Locate the cell with the specified text and output its [X, Y] center coordinate. 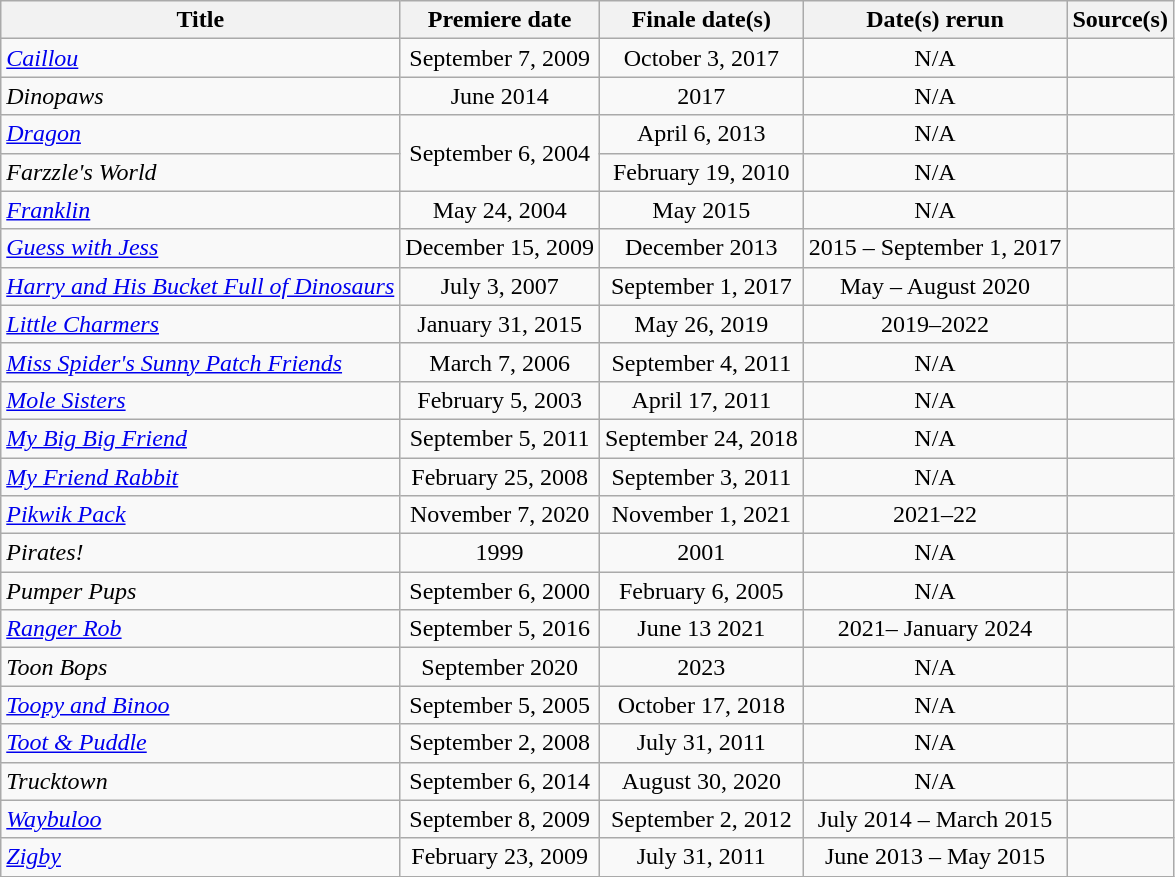
August 30, 2020 [701, 781]
February 25, 2008 [500, 477]
Ranger Rob [200, 629]
Toon Bops [200, 667]
September 6, 2014 [500, 781]
1999 [500, 553]
Pirates! [200, 553]
2019–2022 [935, 324]
March 7, 2006 [500, 362]
May 2015 [701, 210]
Pumper Pups [200, 591]
February 19, 2010 [701, 172]
December 15, 2009 [500, 248]
September 4, 2011 [701, 362]
2021– January 2024 [935, 629]
Toopy and Binoo [200, 705]
Waybuloo [200, 819]
Premiere date [500, 20]
Source(s) [1120, 20]
Finale date(s) [701, 20]
April 6, 2013 [701, 134]
Harry and His Bucket Full of Dinosaurs [200, 286]
June 13 2021 [701, 629]
February 6, 2005 [701, 591]
Toot & Puddle [200, 743]
September 8, 2009 [500, 819]
September 6, 2000 [500, 591]
September 5, 2016 [500, 629]
May 24, 2004 [500, 210]
February 23, 2009 [500, 857]
Guess with Jess [200, 248]
November 7, 2020 [500, 515]
July 3, 2007 [500, 286]
September 6, 2004 [500, 153]
July 2014 – March 2015 [935, 819]
November 1, 2021 [701, 515]
Farzzle's World [200, 172]
September 5, 2005 [500, 705]
Franklin [200, 210]
Pikwik Pack [200, 515]
October 3, 2017 [701, 58]
Mole Sisters [200, 400]
September 2020 [500, 667]
My Big Big Friend [200, 438]
September 5, 2011 [500, 438]
September 7, 2009 [500, 58]
January 31, 2015 [500, 324]
June 2013 – May 2015 [935, 857]
September 2, 2008 [500, 743]
Dragon [200, 134]
2017 [701, 96]
Dinopaws [200, 96]
Miss Spider's Sunny Patch Friends [200, 362]
September 24, 2018 [701, 438]
May 26, 2019 [701, 324]
Caillou [200, 58]
May – August 2020 [935, 286]
September 1, 2017 [701, 286]
Little Charmers [200, 324]
April 17, 2011 [701, 400]
Title [200, 20]
2015 – September 1, 2017 [935, 248]
December 2013 [701, 248]
October 17, 2018 [701, 705]
Zigby [200, 857]
Trucktown [200, 781]
My Friend Rabbit [200, 477]
2023 [701, 667]
September 3, 2011 [701, 477]
2021–22 [935, 515]
September 2, 2012 [701, 819]
2001 [701, 553]
Date(s) rerun [935, 20]
June 2014 [500, 96]
February 5, 2003 [500, 400]
